Pinpoint the cell where the given text exists, returning its (x, y) midpoint coordinate. 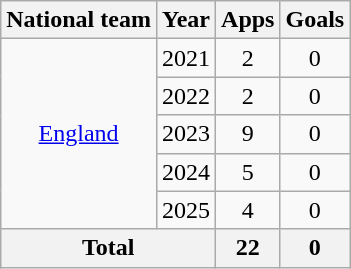
England (79, 134)
22 (248, 248)
Apps (248, 20)
2021 (186, 58)
National team (79, 20)
Total (108, 248)
Year (186, 20)
Goals (315, 20)
2022 (186, 96)
5 (248, 172)
2025 (186, 210)
2023 (186, 134)
9 (248, 134)
4 (248, 210)
2024 (186, 172)
